Pinpoint the cell where the given text exists, returning its (x, y) midpoint coordinate. 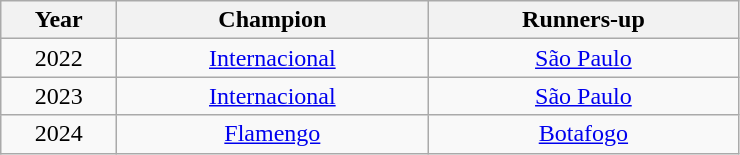
Champion (272, 20)
Year (59, 20)
2024 (59, 134)
Flamengo (272, 134)
Botafogo (584, 134)
2022 (59, 58)
2023 (59, 96)
Runners-up (584, 20)
